Search for the cell housing the specified text and yield its (X, Y) center coordinate. 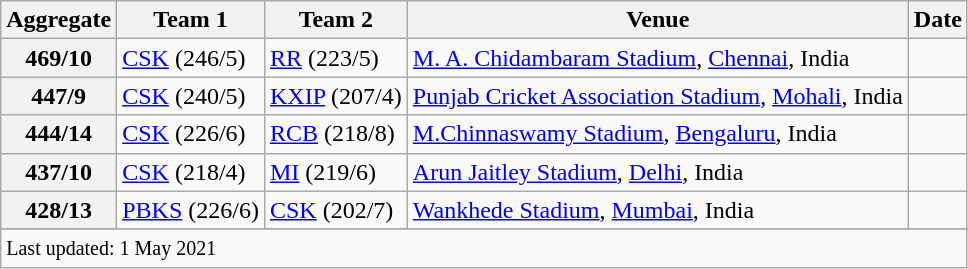
KXIP (207/4) (336, 96)
Venue (658, 20)
CSK (226/6) (191, 134)
CSK (218/4) (191, 172)
MI (219/6) (336, 172)
444/14 (59, 134)
Wankhede Stadium, Mumbai, India (658, 210)
CSK (202/7) (336, 210)
PBKS (226/6) (191, 210)
Punjab Cricket Association Stadium, Mohali, India (658, 96)
CSK (246/5) (191, 58)
Arun Jaitley Stadium, Delhi, India (658, 172)
RR (223/5) (336, 58)
Aggregate (59, 20)
CSK (240/5) (191, 96)
M. A. Chidambaram Stadium, Chennai, India (658, 58)
469/10 (59, 58)
Last updated: 1 May 2021 (484, 248)
447/9 (59, 96)
Date (938, 20)
428/13 (59, 210)
Team 2 (336, 20)
RCB (218/8) (336, 134)
M.Chinnaswamy Stadium, Bengaluru, India (658, 134)
Team 1 (191, 20)
437/10 (59, 172)
